For the text-containing cell, return its midpoint in (x, y) coordinate format. 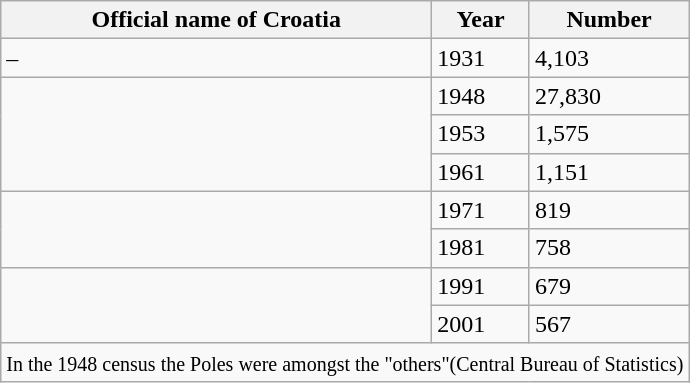
Official name of Croatia (216, 20)
1991 (481, 286)
1,575 (608, 134)
2001 (481, 324)
758 (608, 248)
679 (608, 286)
1931 (481, 58)
1981 (481, 248)
567 (608, 324)
– (216, 58)
4,103 (608, 58)
Year (481, 20)
27,830 (608, 96)
1948 (481, 96)
1961 (481, 172)
In the 1948 census the Poles were amongst the "others"(Central Bureau of Statistics) (345, 362)
1,151 (608, 172)
1953 (481, 134)
819 (608, 210)
Number (608, 20)
1971 (481, 210)
